Find where the given text appears and provide that cell's center as (X, Y) coordinate. 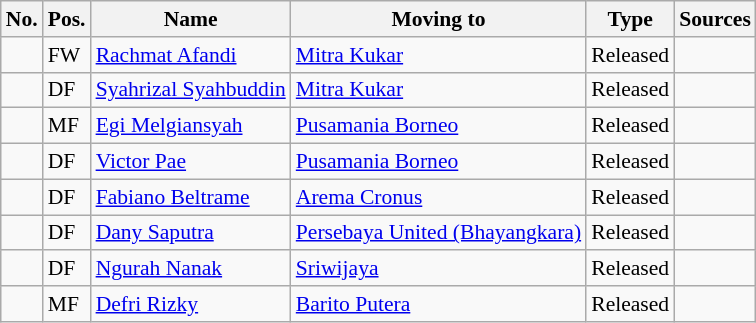
Barito Putera (438, 304)
Type (630, 19)
No. (22, 19)
Dany Saputra (191, 233)
Sriwijaya (438, 269)
Syahrizal Syahbuddin (191, 90)
Egi Melgiansyah (191, 126)
Ngurah Nanak (191, 269)
FW (67, 55)
Sources (715, 19)
Fabiano Beltrame (191, 197)
Victor Pae (191, 162)
Rachmat Afandi (191, 55)
Defri Rizky (191, 304)
Arema Cronus (438, 197)
Persebaya United (Bhayangkara) (438, 233)
Moving to (438, 19)
Pos. (67, 19)
Name (191, 19)
